Return the [x, y] coordinate for the center point of the cell that contains the specified text.  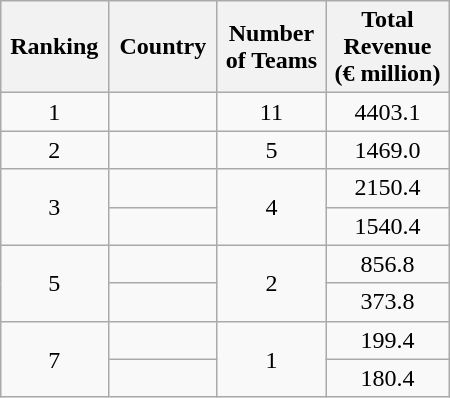
4 [272, 207]
180.4 [388, 378]
373.8 [388, 302]
7 [54, 359]
Country [164, 47]
4403.1 [388, 112]
199.4 [388, 340]
2150.4 [388, 188]
3 [54, 207]
1469.0 [388, 150]
Ranking [54, 47]
Total Revenue(€ million) [388, 47]
11 [272, 112]
Number of Teams [272, 47]
1540.4 [388, 226]
856.8 [388, 264]
